Return the [X, Y] coordinate for the center point of the cell that contains the specified text.  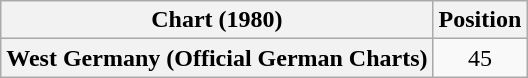
West Germany (Official German Charts) [217, 58]
Position [480, 20]
45 [480, 58]
Chart (1980) [217, 20]
